Detect which cell encompasses the target text, then output its (x, y) center coordinate. 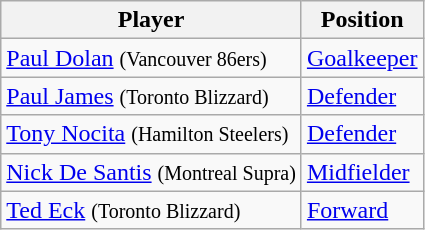
Position (362, 20)
Forward (362, 210)
Paul Dolan (Vancouver 86ers) (152, 58)
Midfielder (362, 172)
Nick De Santis (Montreal Supra) (152, 172)
Player (152, 20)
Tony Nocita (Hamilton Steelers) (152, 134)
Ted Eck (Toronto Blizzard) (152, 210)
Goalkeeper (362, 58)
Paul James (Toronto Blizzard) (152, 96)
